Scan for the cell matching the given text and deliver its [X, Y] coordinate at center. 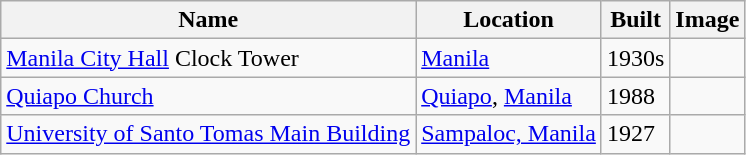
Quiapo Church [208, 96]
Built [635, 20]
1988 [635, 96]
Location [509, 20]
Image [708, 20]
Manila City Hall Clock Tower [208, 58]
1927 [635, 134]
Manila [509, 58]
Sampaloc, Manila [509, 134]
Quiapo, Manila [509, 96]
University of Santo Tomas Main Building [208, 134]
1930s [635, 58]
Name [208, 20]
